Search for the cell housing the specified text and yield its [x, y] center coordinate. 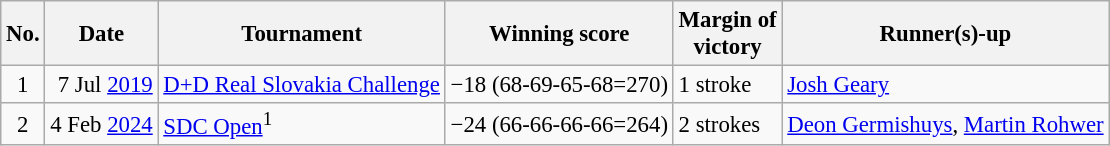
Date [102, 34]
7 Jul 2019 [102, 85]
−24 (66-66-66-66=264) [559, 124]
1 [23, 85]
Runner(s)-up [946, 34]
Winning score [559, 34]
−18 (68-69-65-68=270) [559, 85]
Tournament [302, 34]
D+D Real Slovakia Challenge [302, 85]
2 strokes [728, 124]
SDC Open1 [302, 124]
4 Feb 2024 [102, 124]
No. [23, 34]
2 [23, 124]
Josh Geary [946, 85]
Deon Germishuys, Martin Rohwer [946, 124]
Margin ofvictory [728, 34]
1 stroke [728, 85]
